From the cell containing the given text, extract its center point as (X, Y) coordinate. 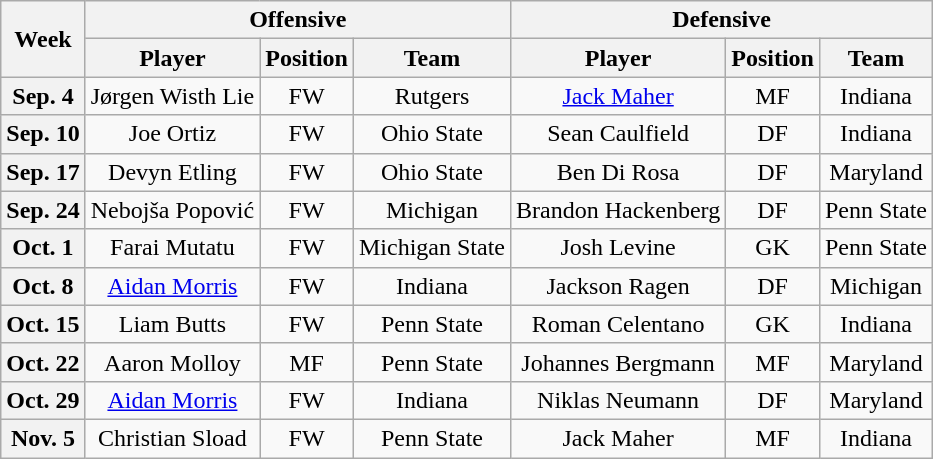
Nebojša Popović (172, 210)
Oct. 22 (43, 362)
Aaron Molloy (172, 362)
Liam Butts (172, 324)
Roman Celentano (618, 324)
Joe Ortiz (172, 134)
Sep. 4 (43, 96)
Farai Mutatu (172, 248)
Jackson Ragen (618, 286)
Johannes Bergmann (618, 362)
Sep. 24 (43, 210)
Nov. 5 (43, 438)
Sep. 17 (43, 172)
Week (43, 39)
Offensive (298, 20)
Jørgen Wisth Lie (172, 96)
Ben Di Rosa (618, 172)
Brandon Hackenberg (618, 210)
Oct. 15 (43, 324)
Defensive (721, 20)
Michigan State (432, 248)
Niklas Neumann (618, 400)
Josh Levine (618, 248)
Oct. 8 (43, 286)
Christian Sload (172, 438)
Devyn Etling (172, 172)
Sean Caulfield (618, 134)
Sep. 10 (43, 134)
Oct. 1 (43, 248)
Oct. 29 (43, 400)
Rutgers (432, 96)
